Identify which cell holds the provided text, then report its [X, Y] central coordinate. 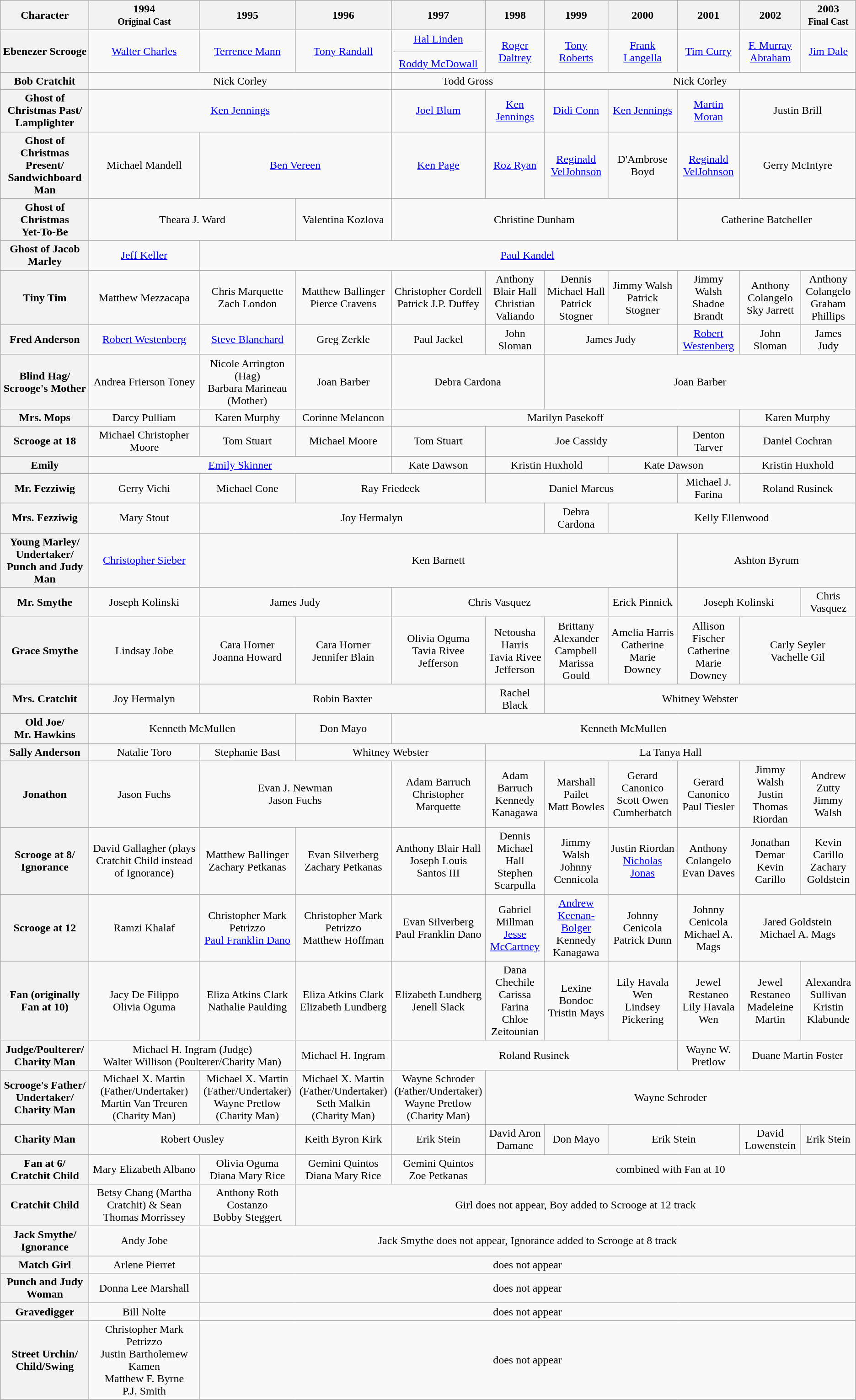
Cara HornerJoanna Howard [247, 651]
Justin Brill [797, 111]
Catherine Batcheller [766, 219]
2003 Final Cast [828, 16]
Elizabeth LundbergJenell Slack [438, 1000]
Walter Charles [144, 51]
2000 [642, 16]
Johnny CenicolaPatrick Dunn [642, 928]
Mrs. Fezziwig [45, 518]
Match Girl [45, 1265]
Brittany Alexander CampbellMarissa Gould [576, 651]
Young Marley/Undertaker/Punch and Judy Man [45, 561]
Andrew ZuttyJimmy Walsh [828, 794]
Ramzi Khalaf [144, 928]
Theara J. Ward [192, 219]
Emily [45, 465]
Gerry McIntyre [797, 165]
Mr. Smythe [45, 603]
Ghost of Christmas Present/Sandwichboard Man [45, 165]
David Lowenstein [770, 1139]
Olivia OgumaDiana Mary Rice [247, 1169]
Tony Randall [343, 51]
Stephanie Bast [247, 752]
Evan J. NewmanJason Fuchs [295, 794]
Netousha HarrisTavia Rivee Jefferson [515, 651]
Michael J. Farina [708, 488]
Jonathan DemarKevin Carillo [770, 861]
Steve Blanchard [247, 339]
Mr. Fezziwig [45, 488]
Gemini QuintosDiana Mary Rice [343, 1169]
Joel Blum [438, 111]
Ken Page [438, 165]
Carly SeylerVachelle Gil [797, 651]
Ray Friedeck [391, 488]
Bill Nolte [144, 1312]
1994 Original Cast [144, 16]
Paul Jackel [438, 339]
Didi Conn [576, 111]
Daniel Cochran [797, 441]
Christopher Mark PetrizzoPaul Franklin Dano [247, 928]
Amelia HarrisCatherine Marie Downey [642, 651]
Marilyn Pasekoff [565, 417]
1998 [515, 16]
Gerard CanonicoPaul Tiesler [708, 794]
Street Urchin/Child/Swing [45, 1360]
Anthony Roth CostanzoBobby Steggert [247, 1205]
Michael X. Martin(Father/Undertaker)Seth Malkin(Charity Man) [343, 1097]
Betsy Chang (Martha Cratchit) & Sean Thomas Morrissey [144, 1205]
Fred Anderson [45, 339]
Jacy De FilippoOlivia Oguma [144, 1000]
Mary Stout [144, 518]
Ken Barnett [438, 561]
Arlene Pierret [144, 1265]
Roger Daltrey [515, 51]
Martin Moran [708, 111]
Bob Cratchit [45, 81]
Christopher Mark PetrizzoMatthew Hoffman [343, 928]
Wayne Schroder [671, 1097]
Ghost of Jacob Marley [45, 255]
Michael Mandell [144, 165]
Michael Cone [247, 488]
Eliza Atkins ClarkElizabeth Lundberg [343, 1000]
Kevin CarilloZachary Goldstein [828, 861]
Scrooge's Father/Undertaker/Charity Man [45, 1097]
Judge/Poulterer/Charity Man [45, 1055]
Fan (originally Fan at 10) [45, 1000]
Cratchit Child [45, 1205]
Donna Lee Marshall [144, 1288]
Lexine BondocTristin Mays [576, 1000]
Denton Tarver [708, 441]
Jack Smythe does not appear, Ignorance added to Scrooge at 8 track [528, 1241]
Erick Pinnick [642, 603]
2001 [708, 16]
Michael H. Ingram [343, 1055]
Jimmy WalshPatrick Stogner [642, 297]
David Gallagher (plays Cratchit Child instead of Ignorance) [144, 861]
Jonathon [45, 794]
Mrs. Mops [45, 417]
Jeff Keller [144, 255]
Mary Elizabeth Albano [144, 1169]
Matthew Mezzacapa [144, 297]
Jewel RestaneoLily Havala Wen [708, 1000]
Anthony ColangeloEvan Daves [708, 861]
Gerard CanonicoScott Owen Cumberbatch [642, 794]
Johnny CenicolaMichael A. Mags [708, 928]
Olivia OgumaTavia Rivee Jefferson [438, 651]
Lindsay Jobe [144, 651]
Character [45, 16]
Natalie Toro [144, 752]
Todd Gross [467, 81]
Matthew BallingerPierce Cravens [343, 297]
Jewel RestaneoMadeleine Martin [770, 1000]
Hal LindenRoddy McDowall [438, 51]
Michael X. Martin(Father/Undertaker)Martin Van Treuren(Charity Man) [144, 1097]
Darcy Pulliam [144, 417]
1996 [343, 16]
Marshall PailetMatt Bowles [576, 794]
Jimmy WalshJustin Thomas Riordan [770, 794]
Michael Christopher Moore [144, 441]
Cara HornerJennifer Blain [343, 651]
Sally Anderson [45, 752]
Keith Byron Kirk [343, 1139]
Adam BarruchChristopher Marquette [438, 794]
Justin RiordanNicholas Jonas [642, 861]
Dennis Michael HallStephen Scarpulla [515, 861]
Blind Hag/Scrooge's Mother [45, 381]
Girl does not appear, Boy added to Scrooge at 12 track [575, 1205]
Matthew BallingerZachary Petkanas [247, 861]
Andrea Frierson Toney [144, 381]
Chris MarquetteZach London [247, 297]
Ghost of Christmas Past/Lamplighter [45, 111]
1997 [438, 16]
Jared GoldsteinMichael A. Mags [797, 928]
Jason Fuchs [144, 794]
Jack Smythe/Ignorance [45, 1241]
Robin Baxter [342, 699]
Alexandra SullivanKristin Klabunde [828, 1000]
Michael Moore [343, 441]
Gerry Vichi [144, 488]
Michael X. Martin(Father/Undertaker)Wayne Pretlow(Charity Man) [247, 1097]
Ebenezer Scrooge [45, 51]
Duane Martin Foster [797, 1055]
Dennis Michael HallPatrick Stogner [576, 297]
Paul Kandel [528, 255]
Scrooge at 12 [45, 928]
combined with Fan at 10 [671, 1169]
Robert Ousley [192, 1139]
Rachel Black [515, 699]
Evan SilverbergPaul Franklin Dano [438, 928]
Valentina Kozlova [343, 219]
Allison FischerCatherine Marie Downey [708, 651]
Wayne Schroder(Father/Undertaker)Wayne Pretlow(Charity Man) [438, 1097]
Ghost of ChristmasYet-To-Be [45, 219]
Andy Jobe [144, 1241]
1999 [576, 16]
Mrs. Cratchit [45, 699]
Corinne Melancon [343, 417]
Frank Langella [642, 51]
Kelly Ellenwood [732, 518]
Gabriel MillmanJesse McCartney [515, 928]
2002 [770, 16]
Fan at 6/Cratchit Child [45, 1169]
Tim Curry [708, 51]
Jim Dale [828, 51]
Anthony Blair HallChristian Valiando [515, 297]
Christopher Sieber [144, 561]
Dana ChechileCarissa FarinaChloe Zeitounian [515, 1000]
Charity Man [45, 1139]
Anthony Blair HallJoseph Louis Santos III [438, 861]
D'Ambrose Boyd [642, 165]
La Tanya Hall [671, 752]
Eliza Atkins ClarkNathalie Paulding [247, 1000]
F. Murray Abraham [770, 51]
Ashton Byrum [766, 561]
Jimmy WalshJohnny Cennicola [576, 861]
Anthony ColangeloSky Jarrett [770, 297]
Roz Ryan [515, 165]
1995 [247, 16]
Wayne W. Pretlow [708, 1055]
Christine Dunham [534, 219]
Christopher Mark PetrizzoJustin Bartholemew KamenMatthew F. ByrneP.J. Smith [144, 1360]
Emily Skinner [240, 465]
Andrew Keenan-BolgerKennedy Kanagawa [576, 928]
Christopher CordellPatrick J.P. Duffey [438, 297]
Daniel Marcus [582, 488]
Tiny Tim [45, 297]
Scrooge at 8/Ignorance [45, 861]
Tony Roberts [576, 51]
Greg Zerkle [343, 339]
Joe Cassidy [582, 441]
David Aron Damane [515, 1139]
Gravedigger [45, 1312]
Gemini QuintosZoe Petkanas [438, 1169]
Terrence Mann [247, 51]
Old Joe/Mr. Hawkins [45, 729]
Punch and Judy Woman [45, 1288]
Evan SilverbergZachary Petkanas [343, 861]
Ben Vereen [295, 165]
Jimmy WalshShadoe Brandt [708, 297]
Nicole Arrington (Hag)Barbara Marineau (Mother) [247, 381]
Adam BarruchKennedy Kanagawa [515, 794]
Anthony ColangeloGraham Phillips [828, 297]
Michael H. Ingram (Judge)Walter Willison (Poulterer/Charity Man) [192, 1055]
Lily Havala WenLindsey Pickering [642, 1000]
Scrooge at 18 [45, 441]
Grace Smythe [45, 651]
